Output the (x, y) coordinate of the center of the cell containing the given text.  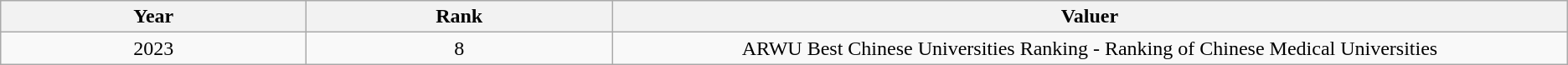
8 (459, 48)
ARWU Best Chinese Universities Ranking - Ranking of Chinese Medical Universities (1091, 48)
2023 (154, 48)
Year (154, 17)
Rank (459, 17)
Valuer (1091, 17)
